Return (X, Y) of the center of cell containing provided text 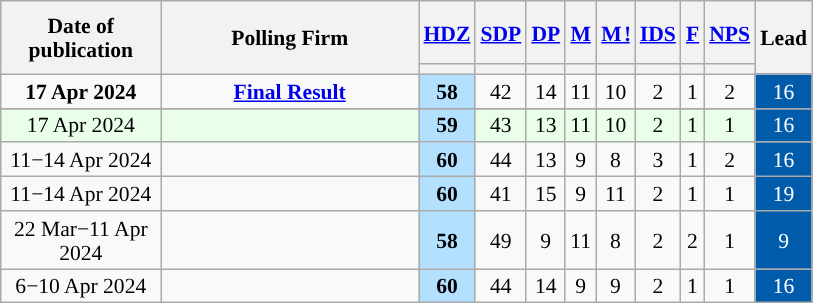
6−10 Apr 2024 (81, 286)
43 (500, 125)
SDP (500, 32)
NPS (730, 32)
HDZ (446, 32)
M (580, 32)
19 (784, 194)
M ! (616, 32)
Polling Firm (290, 38)
Final Result (290, 91)
IDS (658, 32)
22 Mar−11 Apr 2024 (81, 240)
DP (546, 32)
3 (658, 160)
49 (500, 240)
F (692, 32)
15 (546, 194)
41 (500, 194)
59 (446, 125)
Date of publication (81, 38)
42 (500, 91)
Lead (784, 38)
